Provide the [X, Y] coordinate of the cell's center where the given text is located.  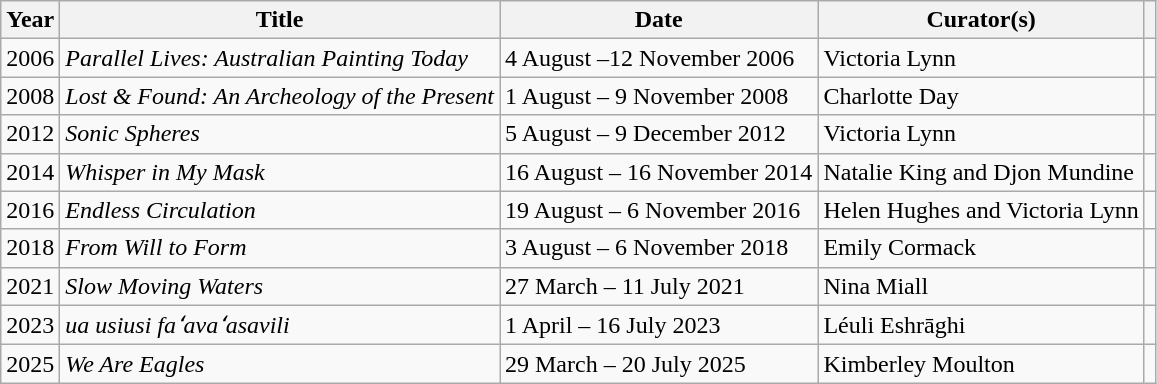
2006 [30, 58]
2016 [30, 210]
Lost & Found: An Archeology of the Present [280, 96]
Helen Hughes and Victoria Lynn [981, 210]
Nina Miall [981, 286]
5 August – 9 December 2012 [659, 134]
We Are Eagles [280, 364]
Léuli Eshrāghi [981, 325]
Slow Moving Waters [280, 286]
2023 [30, 325]
Whisper in My Mask [280, 172]
2012 [30, 134]
Year [30, 20]
27 March – 11 July 2021 [659, 286]
Endless Circulation [280, 210]
2008 [30, 96]
Natalie King and Djon Mundine [981, 172]
1 April – 16 July 2023 [659, 325]
2025 [30, 364]
Sonic Spheres [280, 134]
2018 [30, 248]
3 August – 6 November 2018 [659, 248]
2021 [30, 286]
Curator(s) [981, 20]
Charlotte Day [981, 96]
From Will to Form [280, 248]
2014 [30, 172]
ua usiusi faʻavaʻasavili [280, 325]
4 August –12 November 2006 [659, 58]
Title [280, 20]
29 March – 20 July 2025 [659, 364]
Kimberley Moulton [981, 364]
Parallel Lives: Australian Painting Today [280, 58]
Date [659, 20]
Emily Cormack [981, 248]
1 August – 9 November 2008 [659, 96]
19 August – 6 November 2016 [659, 210]
16 August – 16 November 2014 [659, 172]
